Provide the [x, y] coordinate of the cell's center where the given text is located.  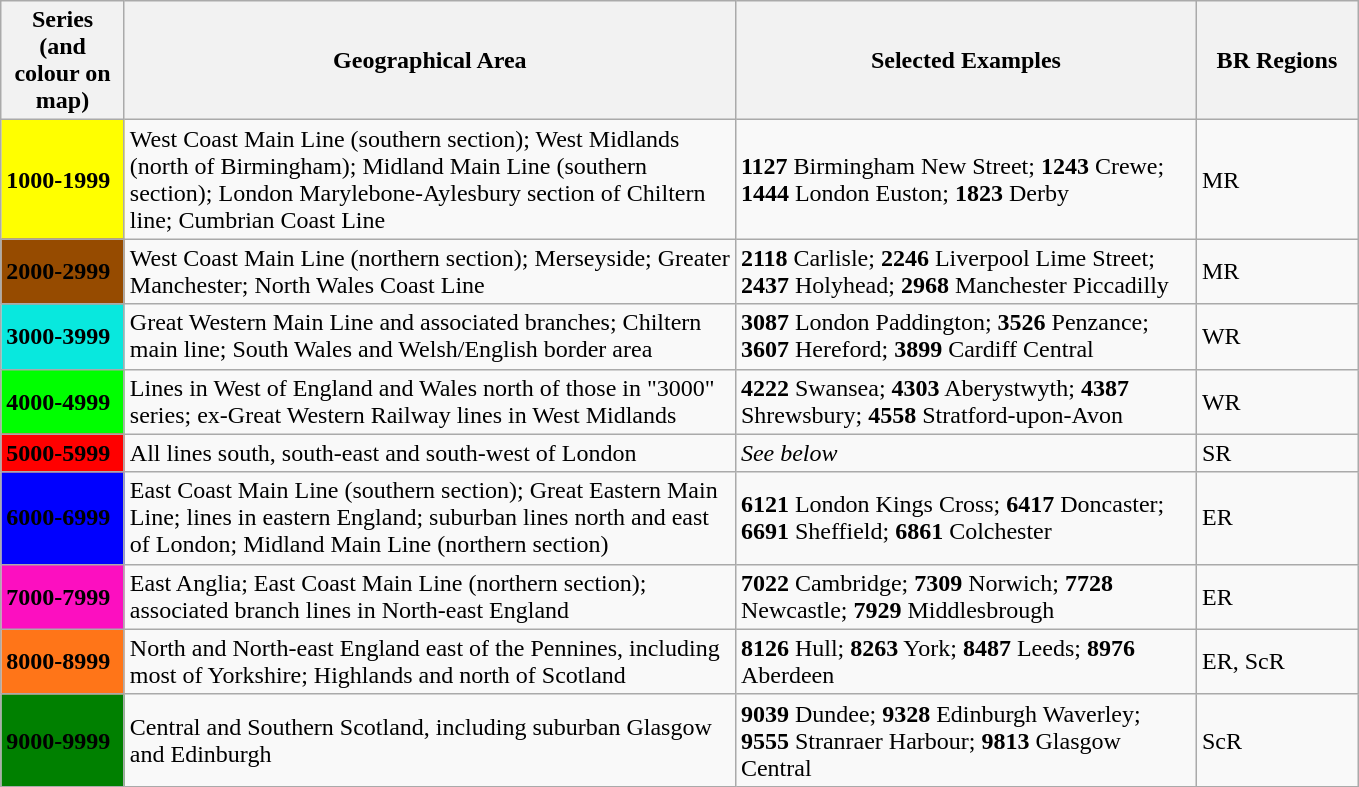
3087 London Paddington; 3526 Penzance; 3607 Hereford; 3899 Cardiff Central [966, 336]
5000-5999 [63, 453]
9039 Dundee; 9328 Edinburgh Waverley; 9555 Stranraer Harbour; 9813 Glasgow Central [966, 740]
1127 Birmingham New Street; 1243 Crewe; 1444 London Euston; 1823 Derby [966, 180]
8000-8999 [63, 662]
See below [966, 453]
4000-4999 [63, 402]
West Coast Main Line (northern section); Merseyside; Greater Manchester; North Wales Coast Line [430, 272]
SR [1276, 453]
2000-2999 [63, 272]
North and North-east England east of the Pennines, including most of Yorkshire; Highlands and north of Scotland [430, 662]
Series (and colour on map) [63, 60]
6000-6999 [63, 518]
Selected Examples [966, 60]
Central and Southern Scotland, including suburban Glasgow and Edinburgh [430, 740]
2118 Carlisle; 2246 Liverpool Lime Street; 2437 Holyhead; 2968 Manchester Piccadilly [966, 272]
7022 Cambridge; 7309 Norwich; 7728 Newcastle; 7929 Middlesbrough [966, 596]
Great Western Main Line and associated branches; Chiltern main line; South Wales and Welsh/English border area [430, 336]
4222 Swansea; 4303 Aberystwyth; 4387 Shrewsbury; 4558 Stratford-upon-Avon [966, 402]
All lines south, south-east and south-west of London [430, 453]
Lines in West of England and Wales north of those in "3000" series; ex-Great Western Railway lines in West Midlands [430, 402]
3000-3999 [63, 336]
East Anglia; East Coast Main Line (northern section); associated branch lines in North-east England [430, 596]
6121 London Kings Cross; 6417 Doncaster; 6691 Sheffield; 6861 Colchester [966, 518]
ER, ScR [1276, 662]
9000-9999 [63, 740]
8126 Hull; 8263 York; 8487 Leeds; 8976 Aberdeen [966, 662]
7000-7999 [63, 596]
ScR [1276, 740]
BR Regions [1276, 60]
Geographical Area [430, 60]
1000-1999 [63, 180]
